For the text-containing cell, return its midpoint in (x, y) coordinate format. 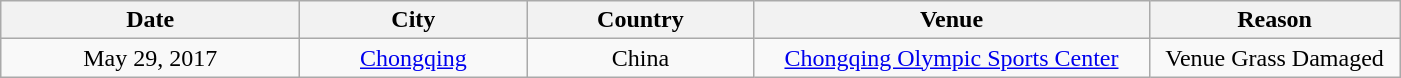
Venue Grass Damaged (1274, 58)
China (640, 58)
Chongqing (414, 58)
Reason (1274, 20)
Chongqing Olympic Sports Center (952, 58)
May 29, 2017 (150, 58)
Venue (952, 20)
Country (640, 20)
City (414, 20)
Date (150, 20)
